Identify which cell holds the provided text, then report its (X, Y) central coordinate. 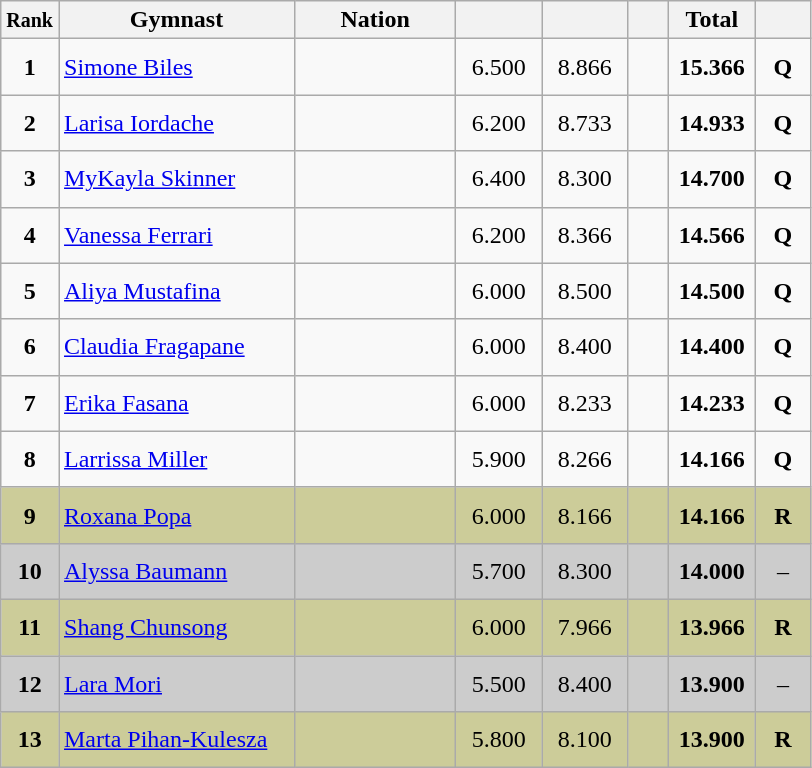
Simone Biles (176, 67)
3 (30, 179)
14.233 (712, 403)
14.700 (712, 179)
MyKayla Skinner (176, 179)
Gymnast (176, 20)
15.366 (712, 67)
1 (30, 67)
Total (712, 20)
2 (30, 123)
8.166 (585, 515)
4 (30, 235)
Alyssa Baumann (176, 571)
13.966 (712, 627)
14.566 (712, 235)
Roxana Popa (176, 515)
8.366 (585, 235)
7 (30, 403)
10 (30, 571)
Marta Pihan-Kulesza (176, 740)
8.500 (585, 291)
Larisa Iordache (176, 123)
Lara Mori (176, 684)
6 (30, 347)
5 (30, 291)
8.266 (585, 459)
Nation (376, 20)
13 (30, 740)
7.966 (585, 627)
5.900 (499, 459)
5.500 (499, 684)
12 (30, 684)
Aliya Mustafina (176, 291)
Claudia Fragapane (176, 347)
Vanessa Ferrari (176, 235)
5.700 (499, 571)
8.733 (585, 123)
Shang Chunsong (176, 627)
11 (30, 627)
8.100 (585, 740)
8 (30, 459)
Erika Fasana (176, 403)
Larrissa Miller (176, 459)
14.400 (712, 347)
14.500 (712, 291)
Rank (30, 20)
14.933 (712, 123)
6.400 (499, 179)
14.000 (712, 571)
9 (30, 515)
8.866 (585, 67)
6.500 (499, 67)
8.233 (585, 403)
5.800 (499, 740)
